Return the [x, y] coordinate for the center point of the cell that contains the specified text.  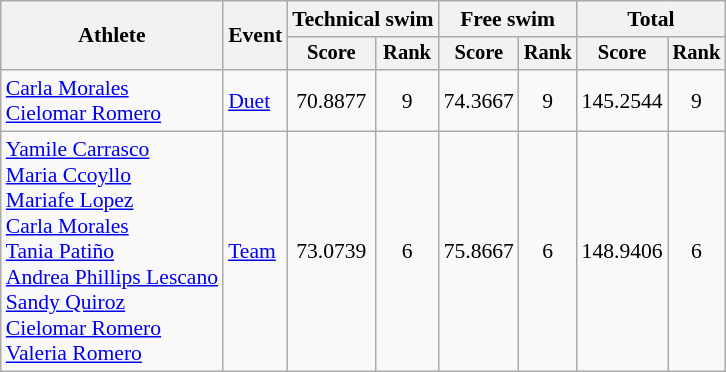
Yamile CarrascoMaria CcoylloMariafe LopezCarla MoralesTania PatiñoAndrea Phillips LescanoSandy QuirozCielomar RomeroValeria Romero [112, 252]
Total [652, 19]
Athlete [112, 36]
Carla MoralesCielomar Romero [112, 100]
74.3667 [479, 100]
Duet [255, 100]
75.8667 [479, 252]
70.8877 [331, 100]
Technical swim [362, 19]
Team [255, 252]
Event [255, 36]
148.9406 [622, 252]
73.0739 [331, 252]
145.2544 [622, 100]
Free swim [508, 19]
